Determine the [x, y] coordinate at the center of the cell enclosing the given text.  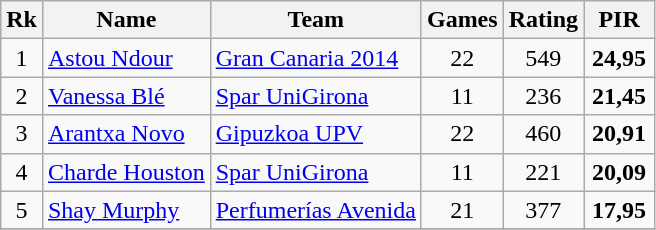
Astou Ndour [126, 58]
Shay Murphy [126, 210]
5 [22, 210]
4 [22, 172]
Rating [543, 20]
460 [543, 134]
PIR [620, 20]
Arantxa Novo [126, 134]
Name [126, 20]
2 [22, 96]
1 [22, 58]
236 [543, 96]
Gran Canaria 2014 [316, 58]
20,09 [620, 172]
17,95 [620, 210]
Perfumerías Avenida [316, 210]
221 [543, 172]
Charde Houston [126, 172]
Vanessa Blé [126, 96]
Games [462, 20]
21 [462, 210]
24,95 [620, 58]
549 [543, 58]
Team [316, 20]
20,91 [620, 134]
Rk [22, 20]
Gipuzkoa UPV [316, 134]
377 [543, 210]
21,45 [620, 96]
3 [22, 134]
